Find where the given text appears and provide that cell's center as [X, Y] coordinate. 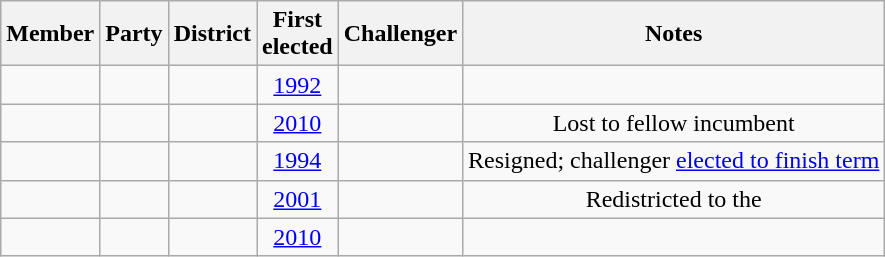
Firstelected [297, 34]
Redistricted to the [674, 199]
Lost to fellow incumbent [674, 123]
Notes [674, 34]
Party [134, 34]
1992 [297, 85]
Resigned; challenger elected to finish term [674, 161]
District [212, 34]
1994 [297, 161]
Member [50, 34]
Challenger [400, 34]
2001 [297, 199]
